Return [X, Y] of the center of cell containing provided text 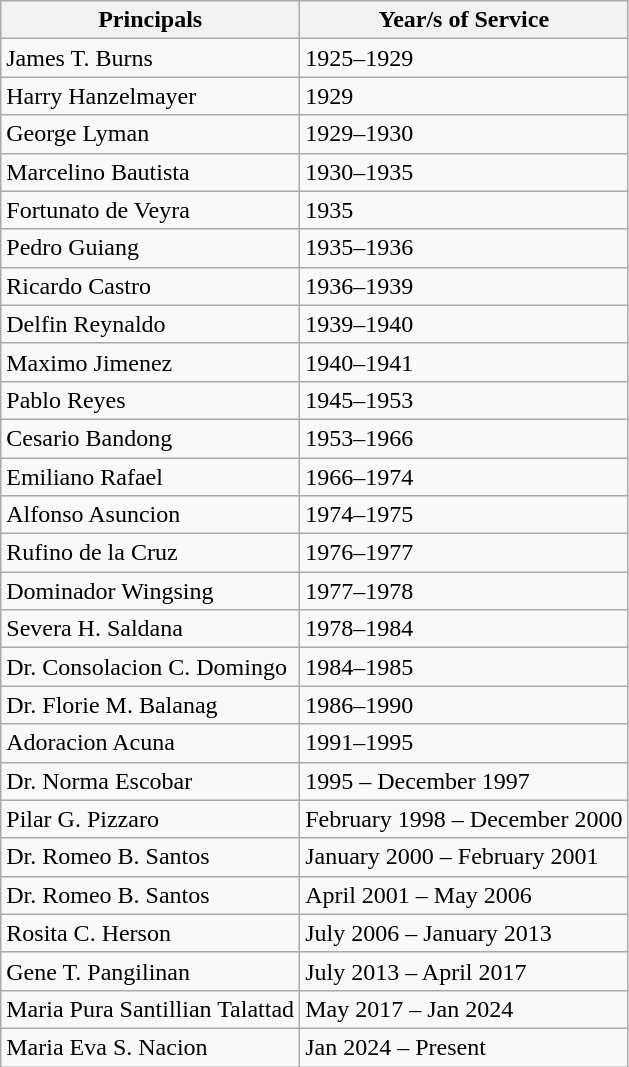
1974–1975 [464, 515]
Maximo Jimenez [150, 362]
Alfonso Asuncion [150, 515]
July 2006 – January 2013 [464, 933]
Fortunato de Veyra [150, 210]
Year/s of Service [464, 20]
1929 [464, 96]
1929–1930 [464, 134]
Maria Eva S. Nacion [150, 1047]
Rufino de la Cruz [150, 553]
Gene T. Pangilinan [150, 971]
1978–1984 [464, 629]
Cesario Bandong [150, 438]
1986–1990 [464, 705]
James T. Burns [150, 58]
January 2000 – February 2001 [464, 857]
1991–1995 [464, 743]
George Lyman [150, 134]
Rosita C. Herson [150, 933]
1976–1977 [464, 553]
Dr. Consolacion C. Domingo [150, 667]
1935–1936 [464, 248]
Marcelino Bautista [150, 172]
1940–1941 [464, 362]
1966–1974 [464, 477]
1939–1940 [464, 324]
Severa H. Saldana [150, 629]
February 1998 – December 2000 [464, 819]
Emiliano Rafael [150, 477]
1953–1966 [464, 438]
1925–1929 [464, 58]
Pilar G. Pizzaro [150, 819]
1935 [464, 210]
1995 – December 1997 [464, 781]
May 2017 – Jan 2024 [464, 1009]
Ricardo Castro [150, 286]
April 2001 – May 2006 [464, 895]
Principals [150, 20]
Delfin Reynaldo [150, 324]
Dominador Wingsing [150, 591]
1936–1939 [464, 286]
Pedro Guiang [150, 248]
Dr. Florie M. Balanag [150, 705]
Maria Pura Santillian Talattad [150, 1009]
July 2013 – April 2017 [464, 971]
Adoracion Acuna [150, 743]
1945–1953 [464, 400]
Pablo Reyes [150, 400]
Jan 2024 – Present [464, 1047]
Dr. Norma Escobar [150, 781]
1930–1935 [464, 172]
1984–1985 [464, 667]
1977–1978 [464, 591]
Harry Hanzelmayer [150, 96]
